Scan for the cell matching the given text and deliver its (x, y) coordinate at center. 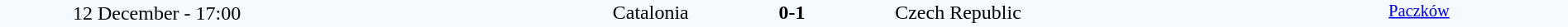
0-1 (791, 12)
Czech Republic (1082, 12)
Paczków (1419, 13)
12 December - 17:00 (157, 13)
Catalonia (501, 12)
